Locate the cell with the specified text and output its [x, y] center coordinate. 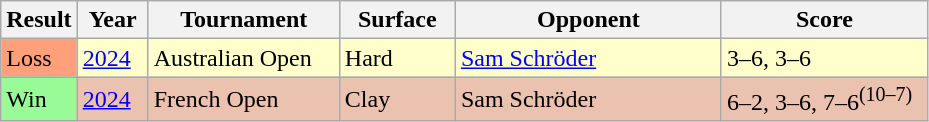
Opponent [588, 20]
Year [112, 20]
3–6, 3–6 [824, 58]
Result [39, 20]
Hard [397, 58]
French Open [244, 100]
Tournament [244, 20]
Clay [397, 100]
Australian Open [244, 58]
Score [824, 20]
Loss [39, 58]
6–2, 3–6, 7–6(10–7) [824, 100]
Win [39, 100]
Surface [397, 20]
